Find where the given text appears and provide that cell's center as [x, y] coordinate. 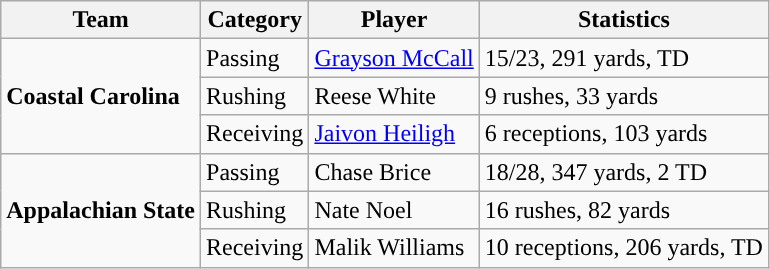
Player [394, 20]
Jaivon Heiligh [394, 134]
Malik Williams [394, 248]
Reese White [394, 96]
Category [255, 20]
10 receptions, 206 yards, TD [624, 248]
9 rushes, 33 yards [624, 96]
Chase Brice [394, 172]
16 rushes, 82 yards [624, 210]
15/23, 291 yards, TD [624, 58]
18/28, 347 yards, 2 TD [624, 172]
Nate Noel [394, 210]
6 receptions, 103 yards [624, 134]
Appalachian State [101, 210]
Statistics [624, 20]
Team [101, 20]
Grayson McCall [394, 58]
Coastal Carolina [101, 96]
